For the text-containing cell, return its midpoint in [X, Y] coordinate format. 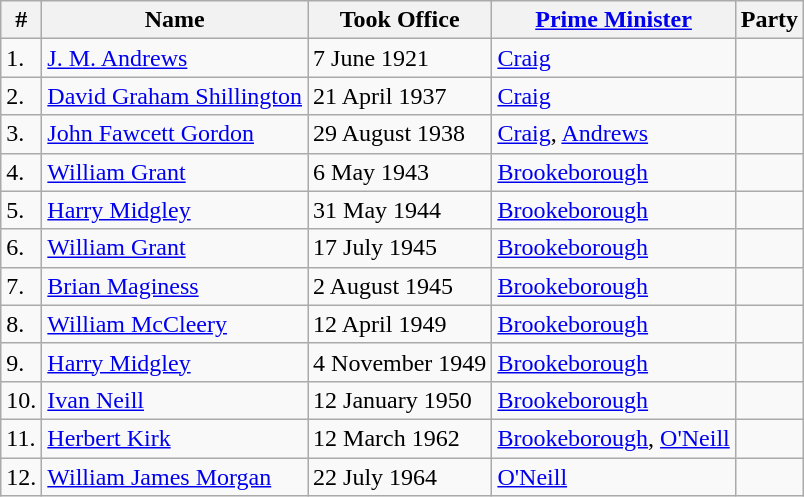
Took Office [400, 20]
22 July 1964 [400, 477]
Brian Maginess [175, 286]
William James Morgan [175, 477]
Brookeborough, O'Neill [614, 438]
2 August 1945 [400, 286]
6 May 1943 [400, 172]
31 May 1944 [400, 210]
O'Neill [614, 477]
John Fawcett Gordon [175, 134]
6. [22, 248]
7 June 1921 [400, 58]
12 April 1949 [400, 324]
5. [22, 210]
4 November 1949 [400, 362]
1. [22, 58]
Prime Minister [614, 20]
Herbert Kirk [175, 438]
2. [22, 96]
17 July 1945 [400, 248]
29 August 1938 [400, 134]
Craig, Andrews [614, 134]
4. [22, 172]
12. [22, 477]
10. [22, 400]
David Graham Shillington [175, 96]
J. M. Andrews [175, 58]
7. [22, 286]
12 March 1962 [400, 438]
3. [22, 134]
8. [22, 324]
Ivan Neill [175, 400]
21 April 1937 [400, 96]
# [22, 20]
Party [769, 20]
9. [22, 362]
Name [175, 20]
11. [22, 438]
William McCleery [175, 324]
12 January 1950 [400, 400]
